Return (x, y) of the center of cell containing provided text 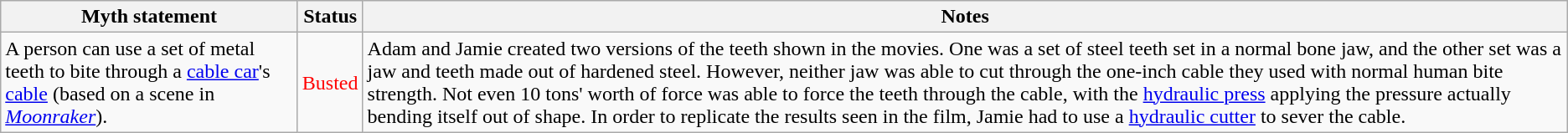
Notes (965, 17)
Status (330, 17)
A person can use a set of metal teeth to bite through a cable car's cable (based on a scene in Moonraker). (149, 82)
Myth statement (149, 17)
Busted (330, 82)
